Return (x, y) of the center of cell containing provided text 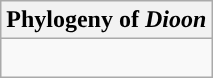
Phylogeny of Dioon (106, 20)
